Return the (X, Y) coordinate for the center point of the cell that contains the specified text.  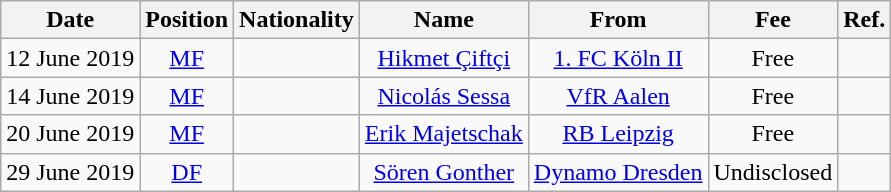
Sören Gonther (444, 172)
Dynamo Dresden (618, 172)
29 June 2019 (70, 172)
Nationality (297, 20)
Fee (773, 20)
Date (70, 20)
14 June 2019 (70, 96)
Erik Majetschak (444, 134)
Nicolás Sessa (444, 96)
Ref. (864, 20)
From (618, 20)
RB Leipzig (618, 134)
Hikmet Çiftçi (444, 58)
VfR Aalen (618, 96)
DF (187, 172)
Name (444, 20)
20 June 2019 (70, 134)
Undisclosed (773, 172)
Position (187, 20)
1. FC Köln II (618, 58)
12 June 2019 (70, 58)
